Identify which cell holds the provided text, then report its [x, y] central coordinate. 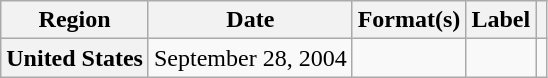
Label [501, 20]
Format(s) [409, 20]
September 28, 2004 [250, 58]
Date [250, 20]
Region [75, 20]
United States [75, 58]
